Find where the given text appears and provide that cell's center as (X, Y) coordinate. 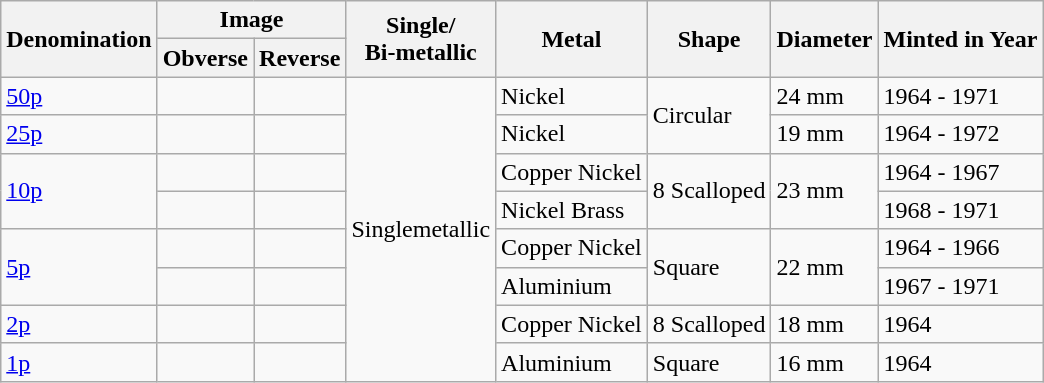
24 mm (824, 96)
22 mm (824, 267)
Denomination (79, 39)
1964 - 1971 (960, 96)
Minted in Year (960, 39)
10p (79, 191)
23 mm (824, 191)
1964 - 1972 (960, 134)
Diameter (824, 39)
16 mm (824, 362)
18 mm (824, 324)
Reverse (300, 58)
Image (252, 20)
Singlemetallic (421, 229)
1968 - 1971 (960, 210)
1964 - 1966 (960, 248)
Metal (572, 39)
Single/Bi-metallic (421, 39)
1964 - 1967 (960, 172)
Nickel Brass (572, 210)
Obverse (205, 58)
Circular (709, 115)
50p (79, 96)
5p (79, 267)
1p (79, 362)
19 mm (824, 134)
1967 - 1971 (960, 286)
Shape (709, 39)
25p (79, 134)
2p (79, 324)
